Return the (x, y) coordinate for the center point of the cell that contains the specified text.  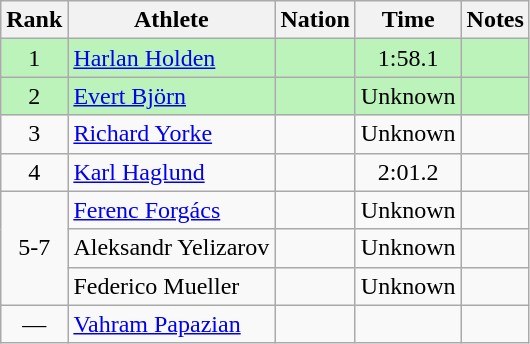
Federico Mueller (172, 286)
Nation (315, 20)
1:58.1 (408, 58)
Notes (495, 20)
Rank (34, 20)
Vahram Papazian (172, 324)
Harlan Holden (172, 58)
4 (34, 172)
— (34, 324)
Athlete (172, 20)
Time (408, 20)
5-7 (34, 248)
2:01.2 (408, 172)
Karl Haglund (172, 172)
Evert Björn (172, 96)
Ferenc Forgács (172, 210)
Richard Yorke (172, 134)
1 (34, 58)
3 (34, 134)
2 (34, 96)
Aleksandr Yelizarov (172, 248)
